Detect which cell encompasses the target text, then output its (X, Y) center coordinate. 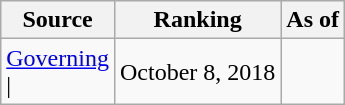
As of (313, 20)
Governing| (58, 72)
Source (58, 20)
October 8, 2018 (197, 72)
Ranking (197, 20)
